Pinpoint the cell where the given text exists, returning its [x, y] midpoint coordinate. 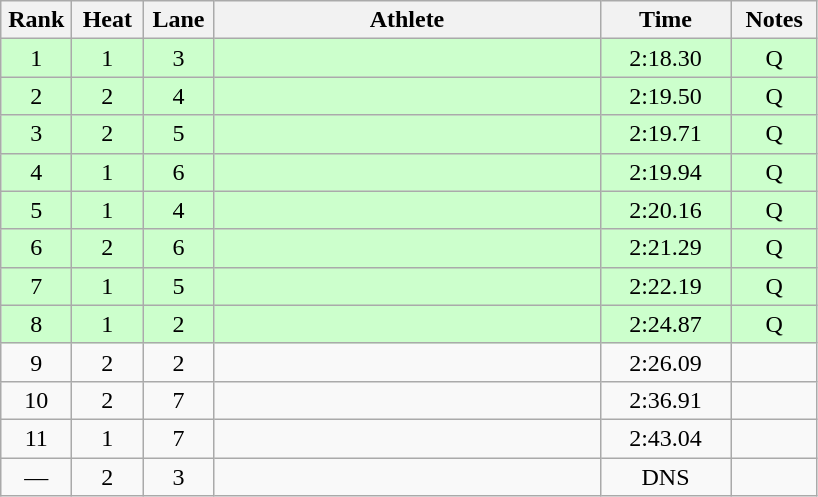
2:18.30 [666, 58]
2:24.87 [666, 324]
2:36.91 [666, 400]
10 [36, 400]
11 [36, 438]
2:19.50 [666, 96]
Notes [774, 20]
Rank [36, 20]
2:26.09 [666, 362]
DNS [666, 477]
2:21.29 [666, 248]
2:43.04 [666, 438]
9 [36, 362]
2:19.94 [666, 172]
2:19.71 [666, 134]
2:22.19 [666, 286]
— [36, 477]
Athlete [407, 20]
2:20.16 [666, 210]
Time [666, 20]
Heat [108, 20]
Lane [178, 20]
8 [36, 324]
